Determine the (X, Y) coordinate at the center of the cell enclosing the given text.  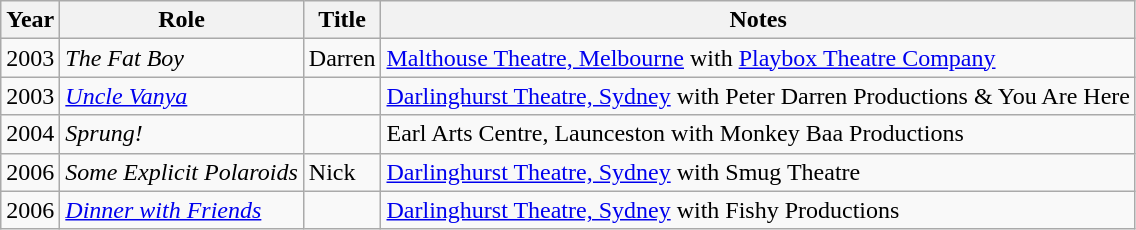
Role (182, 20)
Uncle Vanya (182, 96)
Year (30, 20)
Earl Arts Centre, Launceston with Monkey Baa Productions (758, 134)
Title (342, 20)
Dinner with Friends (182, 210)
The Fat Boy (182, 58)
Sprung! (182, 134)
Darren (342, 58)
Darlinghurst Theatre, Sydney with Fishy Productions (758, 210)
Some Explicit Polaroids (182, 172)
Darlinghurst Theatre, Sydney with Smug Theatre (758, 172)
Malthouse Theatre, Melbourne with Playbox Theatre Company (758, 58)
Notes (758, 20)
Darlinghurst Theatre, Sydney with Peter Darren Productions & You Are Here (758, 96)
Nick (342, 172)
2004 (30, 134)
